For the text-containing cell, return its midpoint in (X, Y) coordinate format. 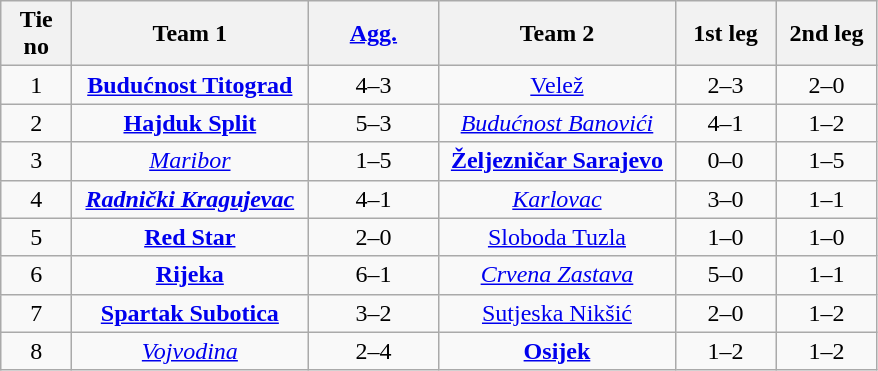
0–0 (726, 161)
4–3 (374, 85)
Radnički Kragujevac (190, 199)
Tie no (36, 34)
Spartak Subotica (190, 313)
Željezničar Sarajevo (557, 161)
Karlovac (557, 199)
6 (36, 275)
Red Star (190, 237)
Vojvodina (190, 351)
Rijeka (190, 275)
Osijek (557, 351)
1st leg (726, 34)
Budućnost Titograd (190, 85)
Team 1 (190, 34)
Budućnost Banovići (557, 123)
Sloboda Tuzla (557, 237)
3–0 (726, 199)
Velež (557, 85)
5 (36, 237)
8 (36, 351)
4 (36, 199)
Maribor (190, 161)
7 (36, 313)
2 (36, 123)
Sutjeska Nikšić (557, 313)
5–0 (726, 275)
2–3 (726, 85)
5–3 (374, 123)
3–2 (374, 313)
Team 2 (557, 34)
Hajduk Split (190, 123)
3 (36, 161)
6–1 (374, 275)
Agg. (374, 34)
2–4 (374, 351)
1 (36, 85)
2nd leg (826, 34)
Crvena Zastava (557, 275)
